Scan for the cell matching the given text and deliver its (x, y) coordinate at center. 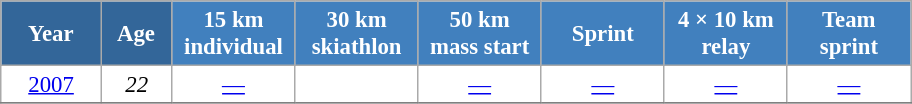
Year (52, 34)
4 × 10 km relay (726, 34)
2007 (52, 85)
Age (136, 34)
Sprint (602, 34)
30 km skiathlon (356, 34)
22 (136, 85)
Team sprint (848, 34)
15 km individual (234, 34)
50 km mass start (480, 34)
